Return (x, y) of the center of cell containing provided text 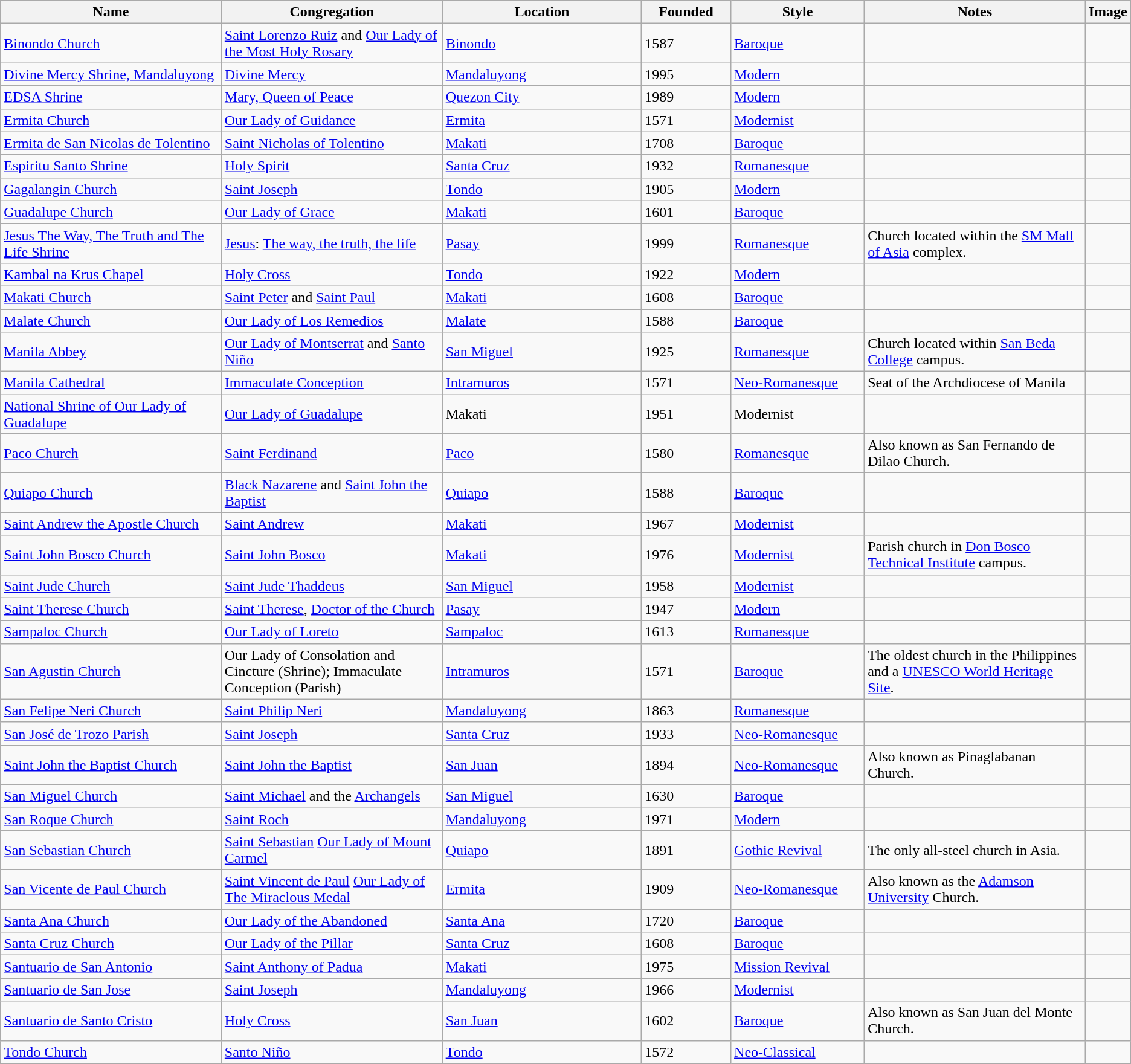
Binondo (542, 44)
Divine Mercy Shrine, Mandaluyong (111, 74)
Saint Vincent de Paul Our Lady of The Miraclous Medal (332, 889)
Santa Cruz Church (111, 944)
Saint Sebastian Our Lady of Mount Carmel (332, 851)
Manila Cathedral (111, 383)
Our Lady of Grace (332, 212)
Image (1108, 12)
San Miguel Church (111, 796)
Congregation (332, 12)
Holy Spirit (332, 166)
1975 (686, 967)
1966 (686, 990)
Location (542, 12)
Makati Church (111, 297)
Mission Revival (797, 967)
Binondo Church (111, 44)
Mary, Queen of Peace (332, 97)
1922 (686, 274)
Church located within the SM Mall of Asia complex. (975, 243)
San Felipe Neri Church (111, 711)
Saint Peter and Saint Paul (332, 297)
Paco (542, 453)
Our Lady of the Pillar (332, 944)
1958 (686, 586)
1891 (686, 851)
1932 (686, 166)
Saint Ferdinand (332, 453)
Espiritu Santo Shrine (111, 166)
Name (111, 12)
Paco Church (111, 453)
Jesus: The way, the truth, the life (332, 243)
Santuario de Santo Cristo (111, 1021)
Sampaloc (542, 632)
Parish church in Don Bosco Technical Institute campus. (975, 555)
1909 (686, 889)
1995 (686, 74)
1947 (686, 609)
Our Lady of the Abandoned (332, 921)
San Vicente de Paul Church (111, 889)
1933 (686, 734)
San Sebastian Church (111, 851)
1601 (686, 212)
Also known as Pinaglabanan Church. (975, 765)
Saint Andrew the Apostle Church (111, 524)
Saint Jude Church (111, 586)
Our Lady of Loreto (332, 632)
Malate (542, 321)
Guadalupe Church (111, 212)
Saint Anthony of Padua (332, 967)
Also known as San Fernando de Dilao Church. (975, 453)
Saint Roch (332, 819)
Sampaloc Church (111, 632)
Saint John Bosco (332, 555)
1708 (686, 143)
1613 (686, 632)
Malate Church (111, 321)
The oldest church in the Philippines and a UNESCO World Heritage Site. (975, 671)
Saint John the Baptist (332, 765)
San Agustin Church (111, 671)
1863 (686, 711)
Santuario de San Antonio (111, 967)
Tondo Church (111, 1052)
1967 (686, 524)
Saint John Bosco Church (111, 555)
1989 (686, 97)
1602 (686, 1021)
Seat of the Archdiocese of Manila (975, 383)
Saint Nicholas of Tolentino (332, 143)
Saint Philip Neri (332, 711)
San Roque Church (111, 819)
Saint John the Baptist Church (111, 765)
Saint Lorenzo Ruiz and Our Lady of the Most Holy Rosary (332, 44)
1630 (686, 796)
1587 (686, 44)
San José de Trozo Parish (111, 734)
Immaculate Conception (332, 383)
Saint Therese, Doctor of the Church (332, 609)
Our Lady of Montserrat and Santo Niño (332, 352)
Gothic Revival (797, 851)
1976 (686, 555)
Notes (975, 12)
Our Lady of Los Remedios (332, 321)
Santo Niño (332, 1052)
Jesus The Way, The Truth and The Life Shrine (111, 243)
Ermita Church (111, 120)
Gagalangin Church (111, 189)
Saint Therese Church (111, 609)
Saint Michael and the Archangels (332, 796)
1925 (686, 352)
Our Lady of Guadalupe (332, 414)
1720 (686, 921)
Neo-Classical (797, 1052)
Black Nazarene and Saint John the Baptist (332, 493)
National Shrine of Our Lady of Guadalupe (111, 414)
Santuario de San Jose (111, 990)
Our Lady of Consolation and Cincture (Shrine); Immaculate Conception (Parish) (332, 671)
Also known as San Juan del Monte Church. (975, 1021)
EDSA Shrine (111, 97)
Our Lady of Guidance (332, 120)
Quezon City (542, 97)
The only all-steel church in Asia. (975, 851)
Kambal na Krus Chapel (111, 274)
1951 (686, 414)
Santa Ana (542, 921)
1971 (686, 819)
Divine Mercy (332, 74)
Quiapo Church (111, 493)
Manila Abbey (111, 352)
Founded (686, 12)
1905 (686, 189)
1894 (686, 765)
Saint Jude Thaddeus (332, 586)
Saint Andrew (332, 524)
1580 (686, 453)
Santa Ana Church (111, 921)
1999 (686, 243)
1572 (686, 1052)
Style (797, 12)
Ermita de San Nicolas de Tolentino (111, 143)
Also known as the Adamson University Church. (975, 889)
Church located within San Beda College campus. (975, 352)
